Capture the cell that displays the provided text and extract its [x, y] central coordinate. 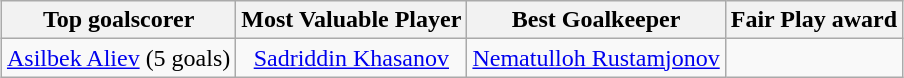
Nematulloh Rustamjonov [596, 58]
Top goalscorer [118, 20]
Fair Play award [814, 20]
Best Goalkeeper [596, 20]
Sadriddin Khasanov [352, 58]
Most Valuable Player [352, 20]
Asilbek Aliev (5 goals) [118, 58]
